Return (x, y) of the center of cell containing provided text 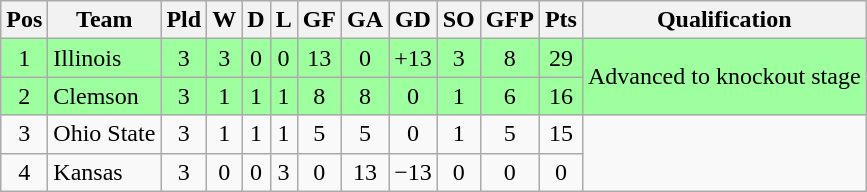
Ohio State (104, 134)
GD (414, 20)
Team (104, 20)
Clemson (104, 96)
GFP (510, 20)
Advanced to knockout stage (724, 77)
15 (560, 134)
D (256, 20)
SO (458, 20)
Illinois (104, 58)
−13 (414, 172)
Kansas (104, 172)
GF (319, 20)
Pld (184, 20)
4 (24, 172)
Pts (560, 20)
29 (560, 58)
W (224, 20)
+13 (414, 58)
6 (510, 96)
L (284, 20)
16 (560, 96)
2 (24, 96)
Qualification (724, 20)
Pos (24, 20)
GA (366, 20)
